Output the [x, y] coordinate of the center of the cell containing the given text.  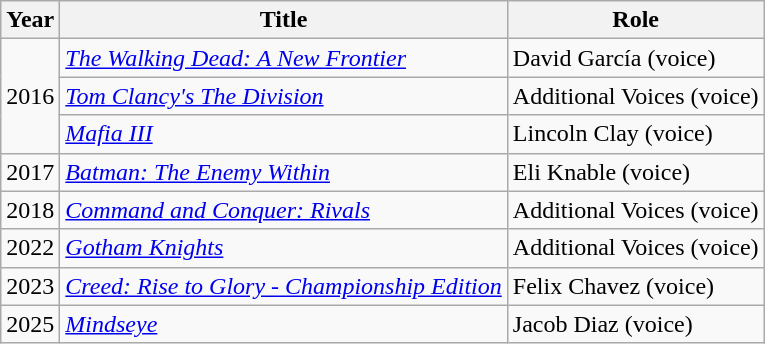
2025 [30, 324]
Creed: Rise to Glory - Championship Edition [284, 286]
Year [30, 20]
Eli Knable (voice) [636, 172]
2022 [30, 248]
Gotham Knights [284, 248]
Title [284, 20]
Felix Chavez (voice) [636, 286]
Role [636, 20]
Batman: The Enemy Within [284, 172]
Mindseye [284, 324]
2016 [30, 96]
Mafia III [284, 134]
Jacob Diaz (voice) [636, 324]
2018 [30, 210]
2017 [30, 172]
Command and Conquer: Rivals [284, 210]
2023 [30, 286]
David García (voice) [636, 58]
Tom Clancy's The Division [284, 96]
The Walking Dead: A New Frontier [284, 58]
Lincoln Clay (voice) [636, 134]
